For the text-containing cell, return its midpoint in (X, Y) coordinate format. 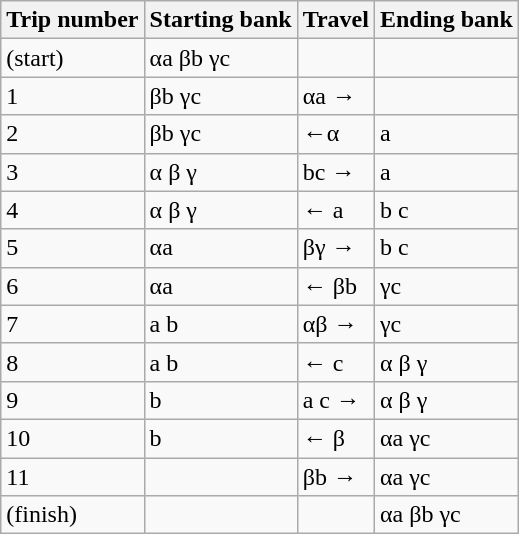
a c → (336, 400)
← β (336, 438)
4 (72, 210)
βγ → (336, 248)
6 (72, 286)
11 (72, 477)
Travel (336, 20)
1 (72, 96)
2 (72, 134)
αβ → (336, 324)
αa → (336, 96)
Starting bank (220, 20)
← βb (336, 286)
10 (72, 438)
(start) (72, 58)
← c (336, 362)
← a (336, 210)
7 (72, 324)
Ending bank (446, 20)
3 (72, 172)
←α (336, 134)
βb → (336, 477)
Trip number (72, 20)
9 (72, 400)
bc → (336, 172)
(finish) (72, 515)
8 (72, 362)
5 (72, 248)
